From the cell containing the given text, extract its center point as [x, y] coordinate. 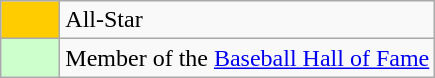
All-Star [248, 20]
Member of the Baseball Hall of Fame [248, 58]
